Capture the cell that displays the provided text and extract its (X, Y) central coordinate. 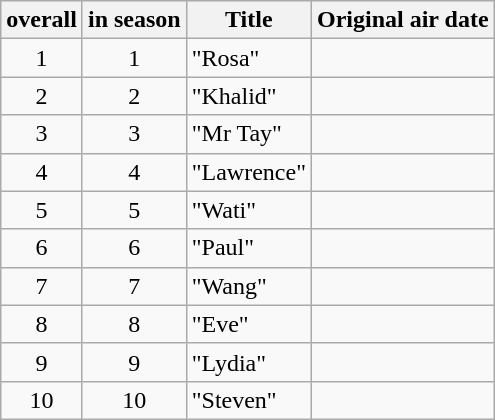
"Paul" (248, 248)
"Lydia" (248, 362)
"Wang" (248, 286)
"Rosa" (248, 58)
"Lawrence" (248, 172)
"Mr Tay" (248, 134)
Original air date (402, 20)
"Khalid" (248, 96)
in season (134, 20)
overall (42, 20)
"Wati" (248, 210)
Title (248, 20)
"Eve" (248, 324)
"Steven" (248, 400)
